Locate the cell with the specified text and output its (X, Y) center coordinate. 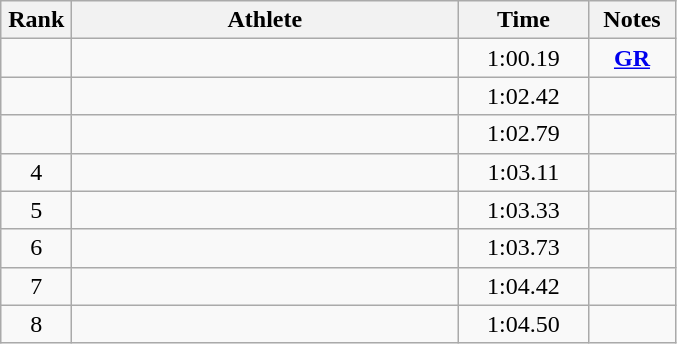
1:03.73 (524, 248)
Athlete (265, 20)
1:02.42 (524, 96)
1:04.50 (524, 324)
GR (632, 58)
1:04.42 (524, 286)
1:00.19 (524, 58)
1:02.79 (524, 134)
1:03.11 (524, 172)
1:03.33 (524, 210)
Notes (632, 20)
8 (36, 324)
4 (36, 172)
Time (524, 20)
6 (36, 248)
7 (36, 286)
Rank (36, 20)
5 (36, 210)
